Provide the (x, y) coordinate of the cell's center where the given text is located.  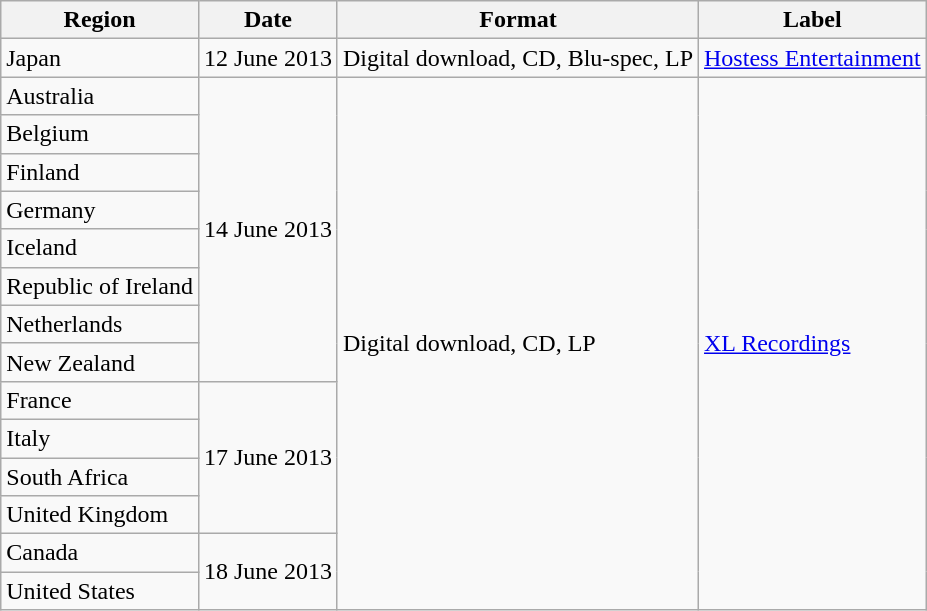
South Africa (100, 477)
United States (100, 591)
12 June 2013 (268, 58)
Label (813, 20)
Region (100, 20)
Republic of Ireland (100, 286)
Iceland (100, 248)
Digital download, CD, LP (518, 344)
France (100, 400)
Germany (100, 210)
Australia (100, 96)
United Kingdom (100, 515)
Japan (100, 58)
18 June 2013 (268, 572)
Netherlands (100, 324)
Belgium (100, 134)
XL Recordings (813, 344)
Format (518, 20)
17 June 2013 (268, 457)
14 June 2013 (268, 229)
Digital download, CD, Blu-spec, LP (518, 58)
Hostess Entertainment (813, 58)
New Zealand (100, 362)
Italy (100, 438)
Finland (100, 172)
Canada (100, 553)
Date (268, 20)
